Capture the cell that displays the provided text and extract its [X, Y] central coordinate. 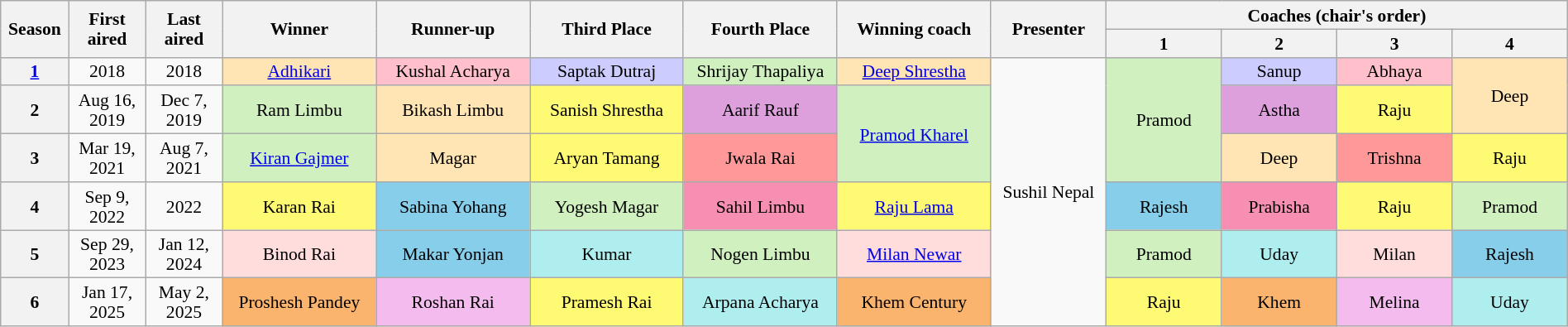
Kushal Acharya [453, 71]
Aug 7, 2021 [184, 158]
Winning coach [914, 29]
Runner-up [453, 29]
Bikash Limbu [453, 110]
Jan 17, 2025 [108, 302]
Third Place [607, 29]
Sushil Nepal [1049, 192]
5 [35, 254]
Karan Rai [299, 206]
Sabina Yohang [453, 206]
Adhikari [299, 71]
Sep 29, 2023 [108, 254]
Sahil Limbu [760, 206]
First aired [108, 29]
Winner [299, 29]
Yogesh Magar [607, 206]
Presenter [1049, 29]
6 [35, 302]
Shrijay Thapaliya [760, 71]
Milan [1394, 254]
Fourth Place [760, 29]
Trishna [1394, 158]
Melina [1394, 302]
Coaches (chair's order) [1337, 15]
Pramod Kharel [914, 134]
Arpana Acharya [760, 302]
Ram Limbu [299, 110]
Magar [453, 158]
Dec 7, 2019 [184, 110]
Proshesh Pandey [299, 302]
Astha [1279, 110]
Khem [1279, 302]
Aarif Rauf [760, 110]
Milan Newar [914, 254]
Roshan Rai [453, 302]
Jwala Rai [760, 158]
Kiran Gajmer [299, 158]
Prabisha [1279, 206]
Khem Century [914, 302]
Saptak Dutraj [607, 71]
Jan 12, 2024 [184, 254]
Sanup [1279, 71]
2022 [184, 206]
Last aired [184, 29]
May 2, 2025 [184, 302]
Sep 9, 2022 [108, 206]
Aug 16, 2019 [108, 110]
Pramesh Rai [607, 302]
Sanish Shrestha [607, 110]
Deep Shrestha [914, 71]
Kumar [607, 254]
Nogen Limbu [760, 254]
Binod Rai [299, 254]
Abhaya [1394, 71]
Mar 19, 2021 [108, 158]
Season [35, 29]
Raju Lama [914, 206]
Aryan Tamang [607, 158]
Makar Yonjan [453, 254]
